From the cell containing the given text, extract its center point as [X, Y] coordinate. 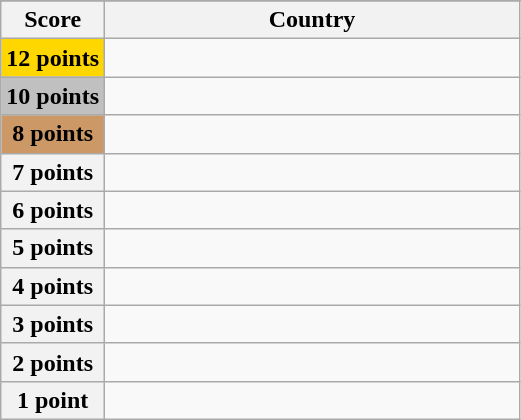
1 point [53, 400]
3 points [53, 324]
8 points [53, 134]
2 points [53, 362]
7 points [53, 172]
6 points [53, 210]
Score [53, 20]
5 points [53, 248]
4 points [53, 286]
Country [312, 20]
12 points [53, 58]
10 points [53, 96]
